Find where the given text appears and provide that cell's center as (x, y) coordinate. 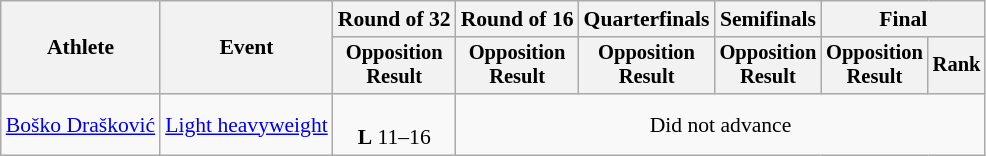
Light heavyweight (246, 124)
Round of 32 (394, 19)
Boško Drašković (80, 124)
Quarterfinals (647, 19)
Did not advance (721, 124)
Rank (957, 66)
Athlete (80, 48)
Event (246, 48)
Round of 16 (518, 19)
Final (903, 19)
Semifinals (768, 19)
L 11–16 (394, 124)
